Provide the (x, y) coordinate of the cell's center where the given text is located.  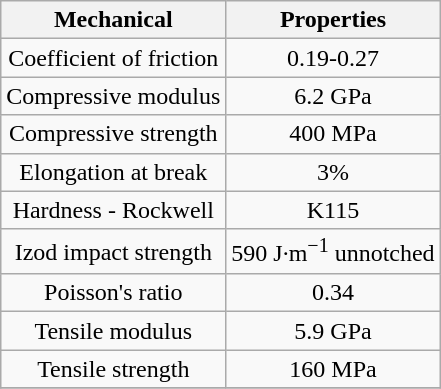
0.19-0.27 (333, 58)
0.34 (333, 293)
Tensile modulus (114, 331)
Hardness - Rockwell (114, 210)
Tensile strength (114, 369)
Elongation at break (114, 172)
Properties (333, 20)
Mechanical (114, 20)
Compressive modulus (114, 96)
Coefficient of friction (114, 58)
160 MPa (333, 369)
Poisson's ratio (114, 293)
590 J·m−1 unnotched (333, 252)
Izod impact strength (114, 252)
5.9 GPa (333, 331)
Compressive strength (114, 134)
K115 (333, 210)
6.2 GPa (333, 96)
3% (333, 172)
400 MPa (333, 134)
